Find where the given text appears and provide that cell's center as (x, y) coordinate. 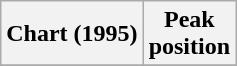
Chart (1995) (72, 34)
Peakposition (189, 34)
